Determine the [x, y] coordinate at the center of the cell enclosing the given text.  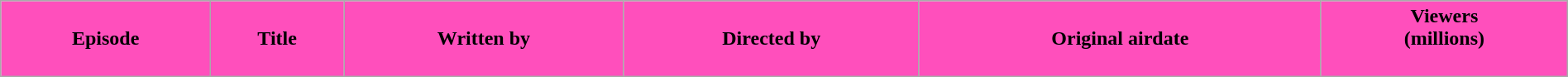
Viewers(millions) [1444, 39]
Episode [106, 39]
Original airdate [1120, 39]
Directed by [771, 39]
Title [278, 39]
Written by [485, 39]
